Scan for the cell matching the given text and deliver its (x, y) coordinate at center. 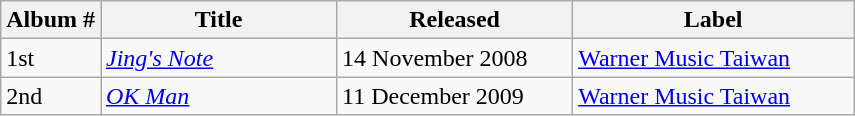
2nd (51, 96)
Label (714, 20)
Album # (51, 20)
11 December 2009 (455, 96)
Jing's Note (218, 58)
OK Man (218, 96)
Released (455, 20)
14 November 2008 (455, 58)
Title (218, 20)
1st (51, 58)
